Locate the cell with the specified text and output its [X, Y] center coordinate. 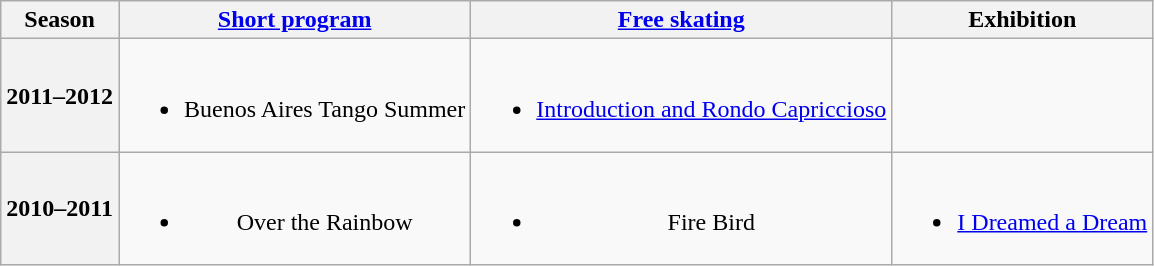
Buenos Aires Tango Summer [294, 96]
Season [60, 20]
2010–2011 [60, 208]
Exhibition [1022, 20]
Short program [294, 20]
Introduction and Rondo Capriccioso [682, 96]
Free skating [682, 20]
2011–2012 [60, 96]
I Dreamed a Dream [1022, 208]
Fire Bird [682, 208]
Over the Rainbow [294, 208]
